Capture the cell that displays the provided text and extract its (x, y) central coordinate. 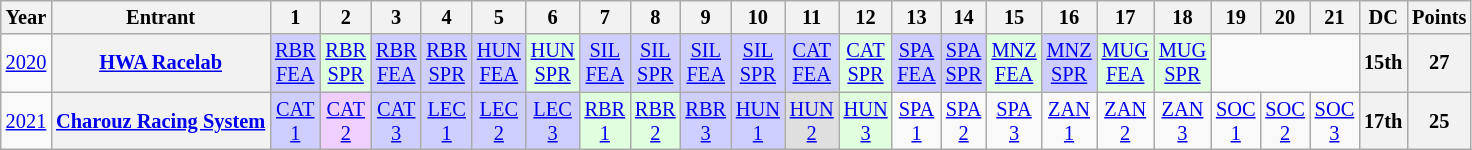
14 (964, 17)
CAT2 (346, 121)
27 (1439, 63)
ZAN1 (1070, 121)
LEC3 (553, 121)
13 (916, 17)
Charouz Racing System (160, 121)
DC (1383, 17)
10 (758, 17)
SPASPR (964, 63)
HUN1 (758, 121)
LEC2 (499, 121)
SPA3 (1014, 121)
21 (1334, 17)
SOC3 (1334, 121)
17th (1383, 121)
3 (396, 17)
RBR1 (605, 121)
HUNSPR (553, 63)
SPA1 (916, 121)
Year (26, 17)
HUN2 (812, 121)
LEC1 (446, 121)
ZAN3 (1182, 121)
MUGSPR (1182, 63)
CAT1 (295, 121)
7 (605, 17)
15th (1383, 63)
6 (553, 17)
HUN3 (866, 121)
CATSPR (866, 63)
18 (1182, 17)
CATFEA (812, 63)
20 (1284, 17)
15 (1014, 17)
MNZFEA (1014, 63)
11 (812, 17)
17 (1126, 17)
HWA Racelab (160, 63)
2 (346, 17)
Entrant (160, 17)
19 (1236, 17)
4 (446, 17)
Points (1439, 17)
RBR3 (705, 121)
SPAFEA (916, 63)
MNZSPR (1070, 63)
16 (1070, 17)
HUNFEA (499, 63)
CAT3 (396, 121)
MUGFEA (1126, 63)
9 (705, 17)
RBR2 (655, 121)
SOC2 (1284, 121)
8 (655, 17)
2021 (26, 121)
2020 (26, 63)
25 (1439, 121)
SOC1 (1236, 121)
1 (295, 17)
SPA2 (964, 121)
12 (866, 17)
5 (499, 17)
ZAN2 (1126, 121)
